Return the [x, y] coordinate for the center point of the cell that contains the specified text.  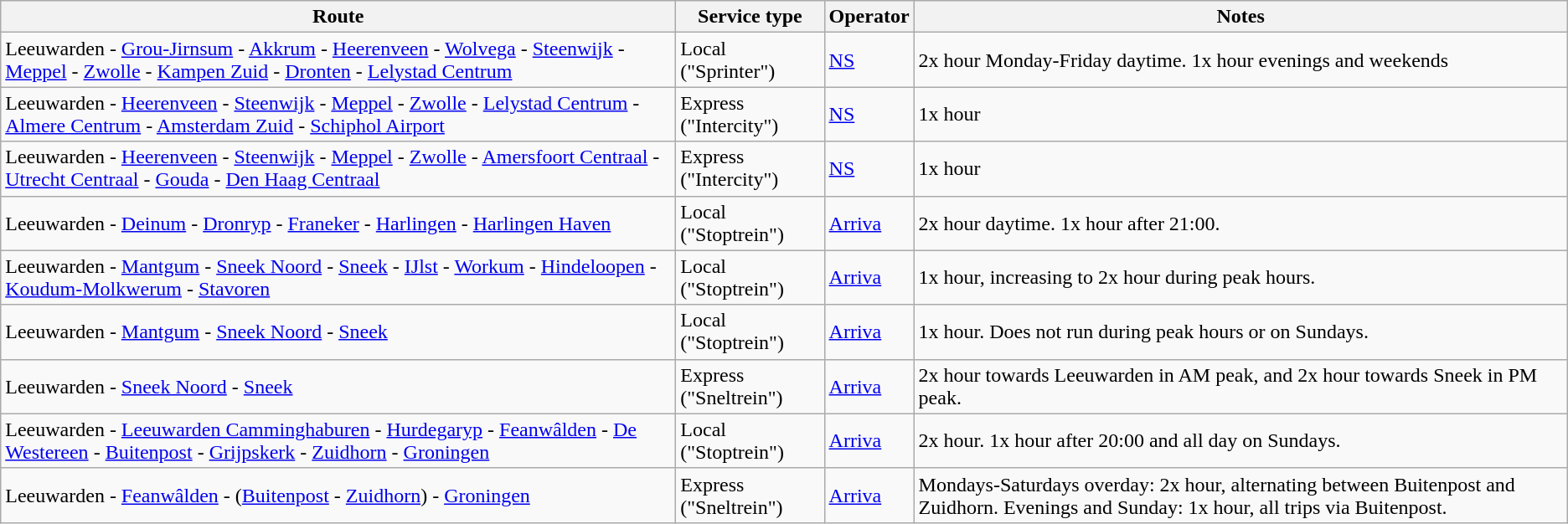
Service type [750, 17]
2x hour. 1x hour after 20:00 and all day on Sundays. [1240, 440]
Leeuwarden - Mantgum - Sneek Noord - Sneek [338, 331]
Route [338, 17]
Notes [1240, 17]
Leeuwarden - Deinum - Dronryp - Franeker - Harlingen - Harlingen Haven [338, 223]
1x hour, increasing to 2x hour during peak hours. [1240, 278]
Leeuwarden - Sneek Noord - Sneek [338, 387]
Leeuwarden - Feanwâlden - (Buitenpost - Zuidhorn) - Groningen [338, 496]
2x hour daytime. 1x hour after 21:00. [1240, 223]
Operator [869, 17]
Local ("Sprinter") [750, 60]
Leeuwarden - Mantgum - Sneek Noord - Sneek - IJlst - Workum - Hindeloopen - Koudum-Molkwerum - Stavoren [338, 278]
Leeuwarden - Heerenveen - Steenwijk - Meppel - Zwolle - Amersfoort Centraal - Utrecht Centraal - Gouda - Den Haag Centraal [338, 169]
2x hour Monday-Friday daytime. 1x hour evenings and weekends [1240, 60]
2x hour towards Leeuwarden in AM peak, and 2x hour towards Sneek in PM peak. [1240, 387]
Mondays-Saturdays overday: 2x hour, alternating between Buitenpost and Zuidhorn. Evenings and Sunday: 1x hour, all trips via Buitenpost. [1240, 496]
1x hour. Does not run during peak hours or on Sundays. [1240, 331]
Leeuwarden - Heerenveen - Steenwijk - Meppel - Zwolle - Lelystad Centrum - Almere Centrum - Amsterdam Zuid - Schiphol Airport [338, 114]
Leeuwarden - Grou-Jirnsum - Akkrum - Heerenveen - Wolvega - Steenwijk - Meppel - Zwolle - Kampen Zuid - Dronten - Lelystad Centrum [338, 60]
Leeuwarden - Leeuwarden Camminghaburen - Hurdegaryp - Feanwâlden - De Westereen - Buitenpost - Grijpskerk - Zuidhorn - Groningen [338, 440]
